From the cell containing the given text, extract its center point as [X, Y] coordinate. 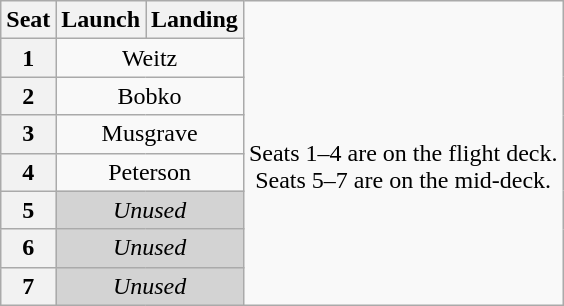
Seats 1–4 are on the flight deck.Seats 5–7 are on the mid-deck. [403, 153]
Bobko [150, 96]
Launch [101, 20]
1 [28, 58]
2 [28, 96]
Weitz [150, 58]
5 [28, 210]
Landing [195, 20]
7 [28, 286]
Musgrave [150, 134]
4 [28, 172]
6 [28, 248]
Peterson [150, 172]
3 [28, 134]
Seat [28, 20]
